Return the [x, y] coordinate for the center point of the cell that contains the specified text.  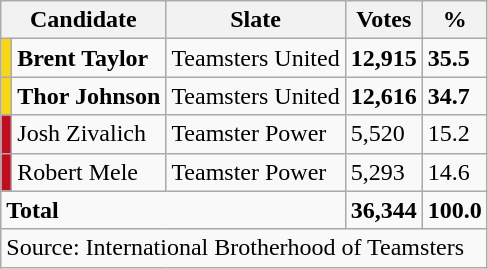
Source: International Brotherhood of Teamsters [244, 248]
Slate [256, 20]
34.7 [454, 96]
35.5 [454, 58]
Brent Taylor [89, 58]
5,293 [384, 172]
Total [173, 210]
12,616 [384, 96]
Candidate [84, 20]
Thor Johnson [89, 96]
Votes [384, 20]
100.0 [454, 210]
Robert Mele [89, 172]
15.2 [454, 134]
14.6 [454, 172]
12,915 [384, 58]
% [454, 20]
5,520 [384, 134]
Josh Zivalich [89, 134]
36,344 [384, 210]
